Determine the [x, y] coordinate at the center of the cell enclosing the given text.  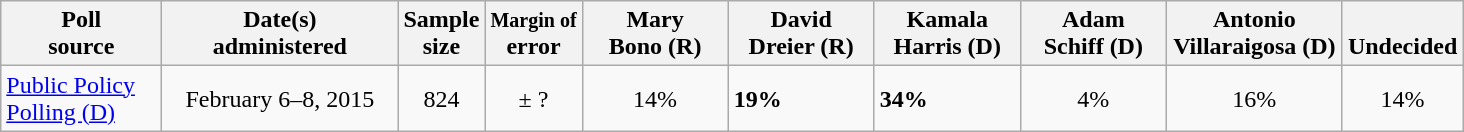
AdamSchiff (D) [1093, 34]
MaryBono (R) [655, 34]
Undecided [1402, 34]
Date(s)administered [280, 34]
16% [1254, 98]
AntonioVillaraigosa (D) [1254, 34]
34% [947, 98]
824 [442, 98]
4% [1093, 98]
Public Policy Polling (D) [82, 98]
Samplesize [442, 34]
Margin oferror [534, 34]
19% [801, 98]
Pollsource [82, 34]
February 6–8, 2015 [280, 98]
± ? [534, 98]
DavidDreier (R) [801, 34]
KamalaHarris (D) [947, 34]
